Find where the given text appears and provide that cell's center as (X, Y) coordinate. 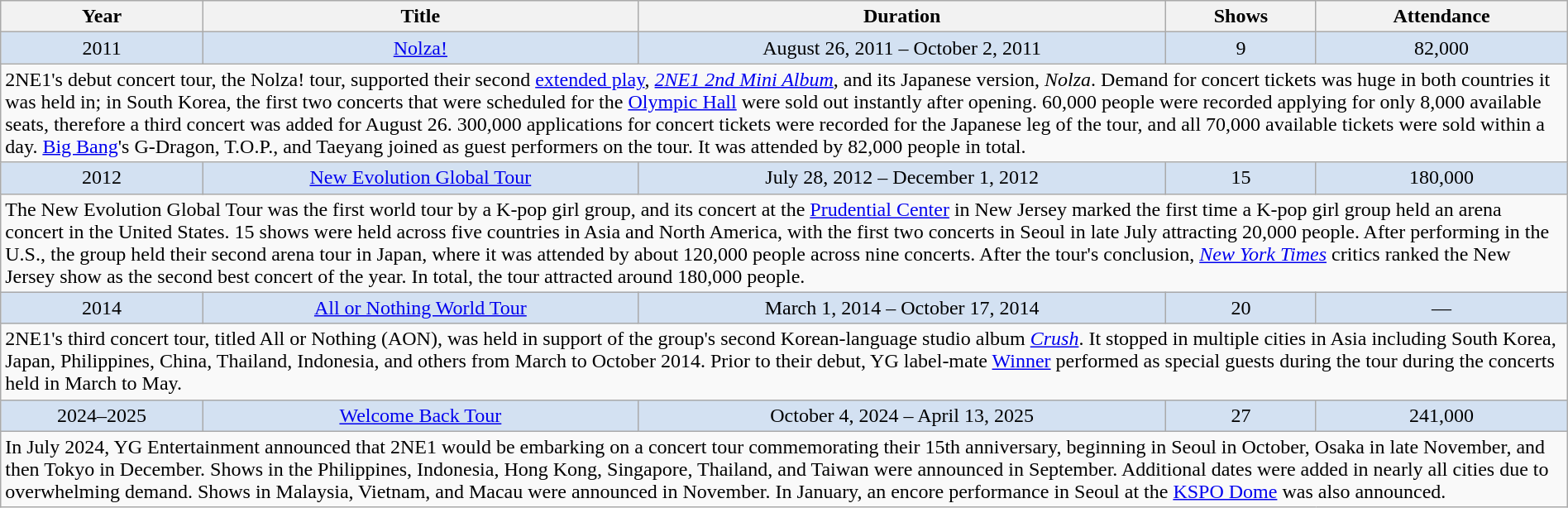
27 (1241, 415)
All or Nothing World Tour (420, 308)
2011 (103, 48)
180,000 (1441, 178)
October 4, 2024 – April 13, 2025 (901, 415)
15 (1241, 178)
2024–2025 (103, 415)
241,000 (1441, 415)
New Evolution Global Tour (420, 178)
Shows (1241, 17)
Title (420, 17)
Attendance (1441, 17)
August 26, 2011 – October 2, 2011 (901, 48)
Welcome Back Tour (420, 415)
July 28, 2012 – December 1, 2012 (901, 178)
— (1441, 308)
2014 (103, 308)
20 (1241, 308)
2012 (103, 178)
March 1, 2014 – October 17, 2014 (901, 308)
Nolza! (420, 48)
9 (1241, 48)
Year (103, 17)
Duration (901, 17)
82,000 (1441, 48)
